Determine the [x, y] coordinate at the center of the cell enclosing the given text.  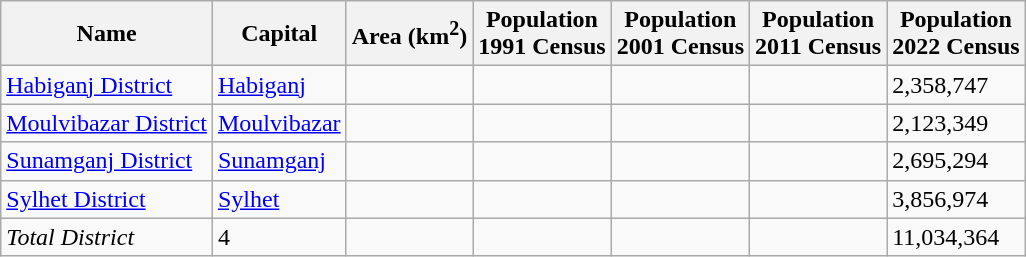
Name [107, 34]
Moulvibazar District [107, 123]
4 [279, 237]
2,695,294 [956, 161]
Habiganj [279, 85]
Population 2011 Census [818, 34]
Sunamganj District [107, 161]
Capital [279, 34]
Area (km2) [410, 34]
11,034,364 [956, 237]
Population 1991 Census [542, 34]
Sylhet District [107, 199]
2,358,747 [956, 85]
Total District [107, 237]
Population2022 Census [956, 34]
3,856,974 [956, 199]
Population 2001 Census [680, 34]
2,123,349 [956, 123]
Habiganj District [107, 85]
Sylhet [279, 199]
Sunamganj [279, 161]
Moulvibazar [279, 123]
